Search for the cell housing the specified text and yield its (X, Y) center coordinate. 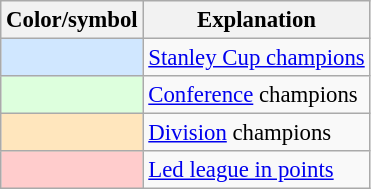
Led league in points (256, 170)
Color/symbol (72, 20)
Stanley Cup champions (256, 58)
Division champions (256, 133)
Conference champions (256, 95)
Explanation (256, 20)
